Locate the cell with the specified text and output its [x, y] center coordinate. 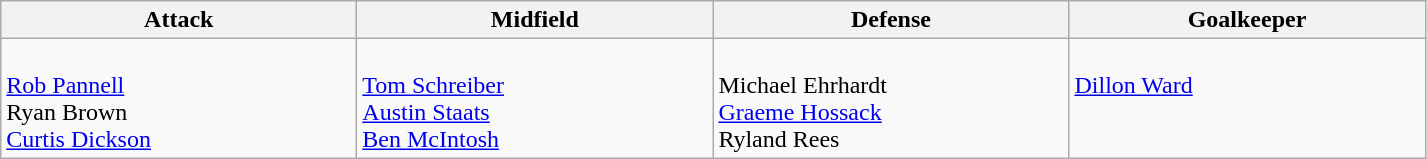
Midfield [535, 20]
Rob Pannell Ryan Brown Curtis Dickson [179, 98]
Attack [179, 20]
Dillon Ward [1247, 98]
Goalkeeper [1247, 20]
Michael Ehrhardt Graeme Hossack Ryland Rees [891, 98]
Defense [891, 20]
Tom Schreiber Austin Staats Ben McIntosh [535, 98]
